Identify which cell holds the provided text, then report its [X, Y] central coordinate. 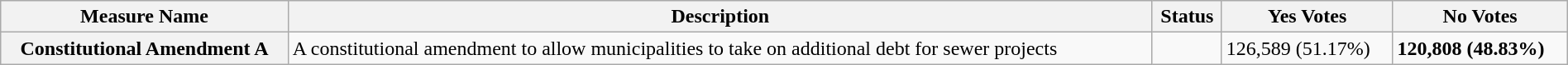
120,808 (48.83%) [1480, 48]
Status [1187, 17]
Constitutional Amendment A [145, 48]
No Votes [1480, 17]
Description [719, 17]
Yes Votes [1307, 17]
Measure Name [145, 17]
A constitutional amendment to allow municipalities to take on additional debt for sewer projects [719, 48]
126,589 (51.17%) [1307, 48]
